Return [X, Y] of the center of cell containing provided text 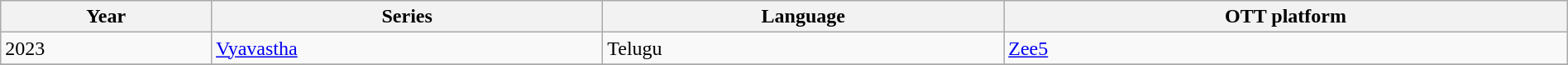
Language [804, 17]
OTT platform [1285, 17]
2023 [106, 48]
Zee5 [1285, 48]
Year [106, 17]
Vyavastha [407, 48]
Telugu [804, 48]
Series [407, 17]
